Determine the (x, y) coordinate at the center of the cell enclosing the given text.  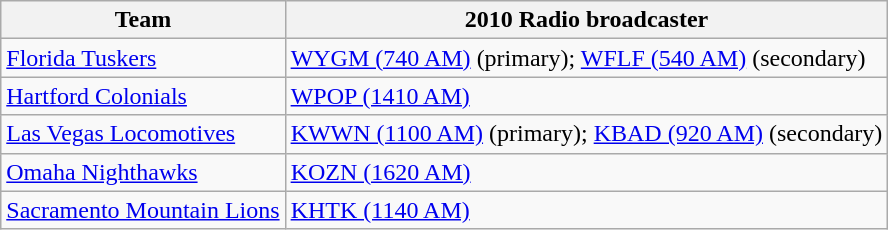
Omaha Nighthawks (143, 172)
WYGM (740 AM) (primary); WFLF (540 AM) (secondary) (586, 58)
Team (143, 20)
2010 Radio broadcaster (586, 20)
KHTK (1140 AM) (586, 210)
KOZN (1620 AM) (586, 172)
WPOP (1410 AM) (586, 96)
Hartford Colonials (143, 96)
Sacramento Mountain Lions (143, 210)
KWWN (1100 AM) (primary); KBAD (920 AM) (secondary) (586, 134)
Florida Tuskers (143, 58)
Las Vegas Locomotives (143, 134)
